Scan for the cell matching the given text and deliver its [x, y] coordinate at center. 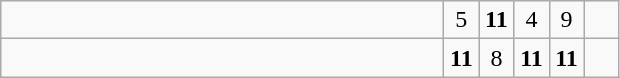
5 [462, 20]
8 [496, 58]
4 [532, 20]
9 [566, 20]
